Return the [X, Y] coordinate for the center point of the cell that contains the specified text.  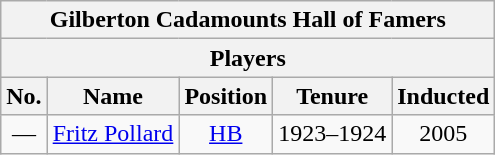
Tenure [332, 96]
Fritz Pollard [113, 134]
1923–1924 [332, 134]
— [24, 134]
HB [226, 134]
Inducted [444, 96]
Name [113, 96]
Gilberton Cadamounts Hall of Famers [248, 20]
Players [248, 58]
2005 [444, 134]
Position [226, 96]
No. [24, 96]
